Detect which cell encompasses the target text, then output its (x, y) center coordinate. 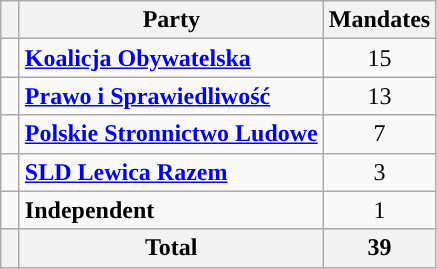
3 (379, 172)
15 (379, 58)
1 (379, 210)
13 (379, 96)
7 (379, 134)
Koalicja Obywatelska (171, 58)
Mandates (379, 20)
Party (171, 20)
39 (379, 248)
SLD Lewica Razem (171, 172)
Independent (171, 210)
Polskie Stronnictwo Ludowe (171, 134)
Total (171, 248)
Prawo i Sprawiedliwość (171, 96)
